Detect which cell encompasses the target text, then output its [x, y] center coordinate. 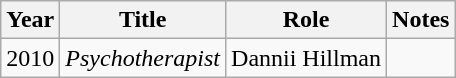
Dannii Hillman [306, 58]
2010 [30, 58]
Role [306, 20]
Notes [421, 20]
Year [30, 20]
Title [143, 20]
Psychotherapist [143, 58]
